Extract the (x, y) coordinate from the center of the cell holding the provided text.  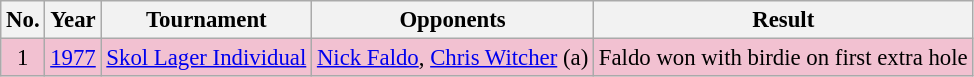
No. (23, 20)
Nick Faldo, Chris Witcher (a) (453, 58)
Year (73, 20)
1 (23, 58)
Result (784, 20)
Opponents (453, 20)
Skol Lager Individual (206, 58)
Faldo won with birdie on first extra hole (784, 58)
1977 (73, 58)
Tournament (206, 20)
